Locate the cell with the specified text and output its (x, y) center coordinate. 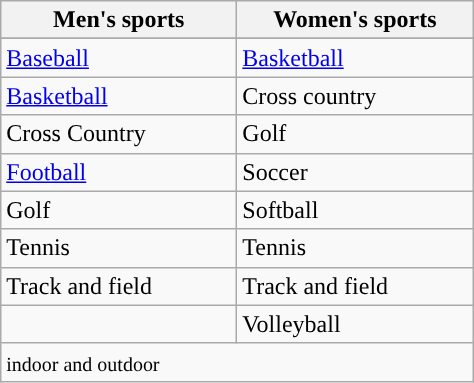
Men's sports (119, 20)
Cross country (355, 96)
Soccer (355, 172)
Softball (355, 210)
Volleyball (355, 324)
Baseball (119, 58)
Football (119, 172)
indoor and outdoor (237, 362)
Women's sports (355, 20)
Cross Country (119, 134)
